Return (X, Y) of the center of cell containing provided text 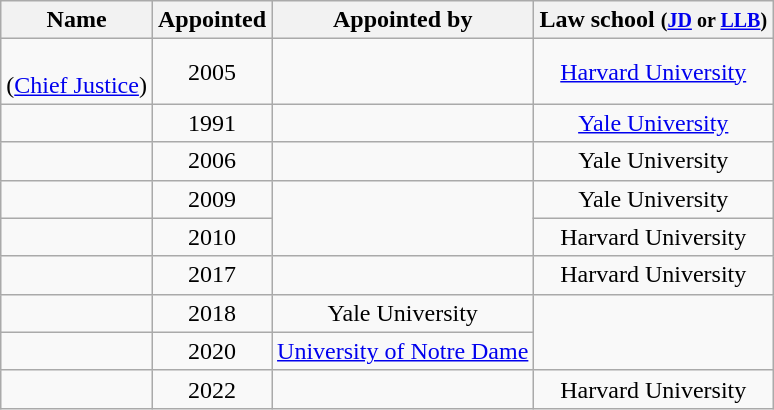
2006 (212, 161)
2020 (212, 351)
Appointed by (403, 20)
2009 (212, 199)
2018 (212, 313)
2017 (212, 275)
(Chief Justice) (77, 72)
2010 (212, 237)
University of Notre Dame (403, 351)
Law school (JD or LLB) (654, 20)
1991 (212, 123)
2005 (212, 72)
2022 (212, 389)
Appointed (212, 20)
Name (77, 20)
